Find where the given text appears and provide that cell's center as [x, y] coordinate. 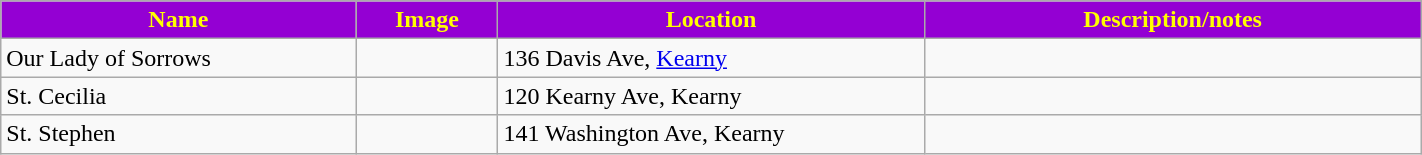
Location [711, 20]
Name [178, 20]
136 Davis Ave, Kearny [711, 58]
St. Cecilia [178, 96]
120 Kearny Ave, Kearny [711, 96]
Image [427, 20]
St. Stephen [178, 134]
Our Lady of Sorrows [178, 58]
Description/notes [1172, 20]
141 Washington Ave, Kearny [711, 134]
